From the cell containing the given text, extract its center point as [x, y] coordinate. 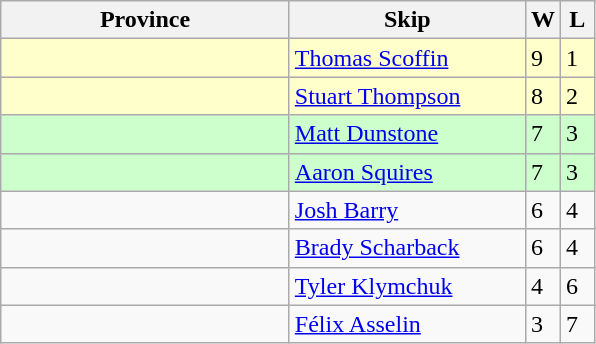
Province [146, 20]
9 [542, 58]
8 [542, 96]
Brady Scharback [407, 248]
1 [577, 58]
Thomas Scoffin [407, 58]
Matt Dunstone [407, 134]
Aaron Squires [407, 172]
W [542, 20]
2 [577, 96]
Stuart Thompson [407, 96]
Skip [407, 20]
Tyler Klymchuk [407, 286]
Félix Asselin [407, 324]
Josh Barry [407, 210]
L [577, 20]
